Search for the cell housing the specified text and yield its [X, Y] center coordinate. 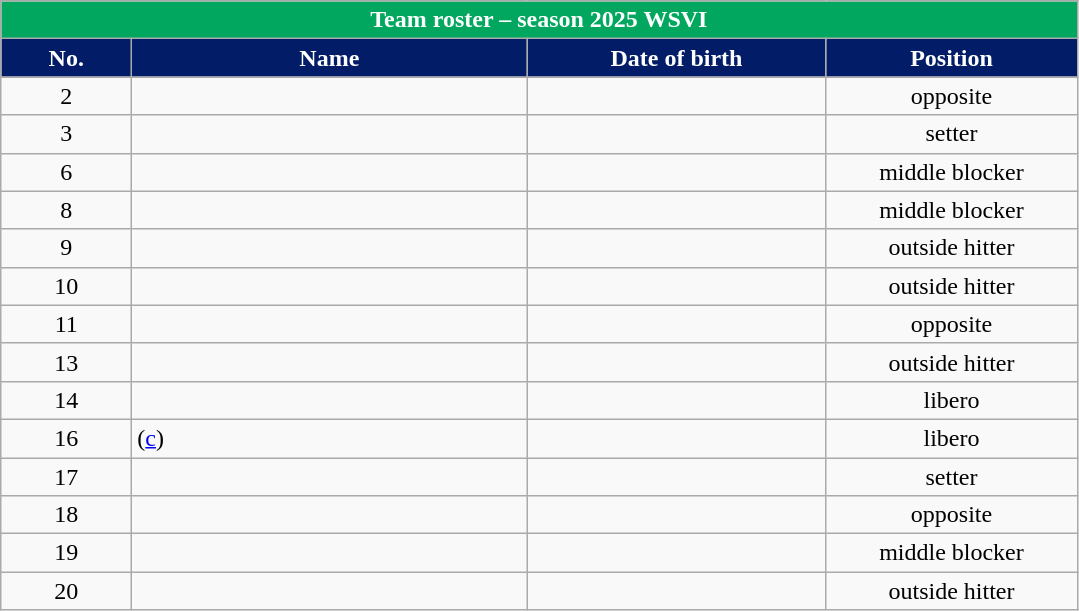
Name [330, 58]
10 [66, 286]
17 [66, 477]
(c) [330, 438]
6 [66, 172]
20 [66, 591]
16 [66, 438]
2 [66, 96]
9 [66, 248]
Team roster – season 2025 WSVI [539, 20]
8 [66, 210]
11 [66, 324]
Date of birth [676, 58]
13 [66, 362]
18 [66, 515]
Position [952, 58]
No. [66, 58]
3 [66, 134]
14 [66, 400]
19 [66, 553]
